Provide the [x, y] coordinate of the cell's center where the given text is located.  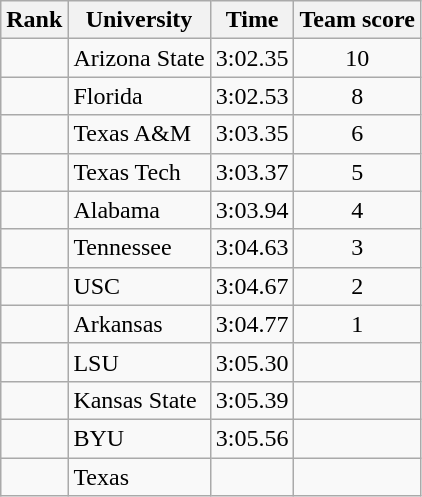
10 [357, 58]
Time [252, 20]
3:02.53 [252, 96]
8 [357, 96]
University [139, 20]
Texas A&M [139, 134]
3:03.94 [252, 210]
3:04.77 [252, 324]
3:05.39 [252, 400]
Rank [34, 20]
Florida [139, 96]
1 [357, 324]
3 [357, 248]
Tennessee [139, 248]
Kansas State [139, 400]
Arkansas [139, 324]
6 [357, 134]
3:03.35 [252, 134]
3:04.67 [252, 286]
3:02.35 [252, 58]
Texas Tech [139, 172]
5 [357, 172]
2 [357, 286]
BYU [139, 438]
3:04.63 [252, 248]
3:03.37 [252, 172]
LSU [139, 362]
3:05.30 [252, 362]
Texas [139, 477]
Team score [357, 20]
Arizona State [139, 58]
4 [357, 210]
USC [139, 286]
3:05.56 [252, 438]
Alabama [139, 210]
